Identify which cell holds the provided text, then report its (x, y) central coordinate. 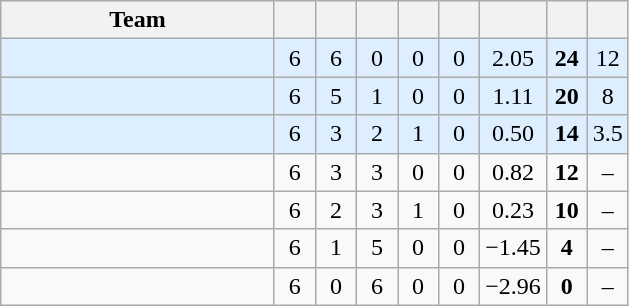
24 (566, 58)
0.23 (514, 210)
−1.45 (514, 248)
4 (566, 248)
20 (566, 96)
1.11 (514, 96)
2.05 (514, 58)
10 (566, 210)
−2.96 (514, 286)
3.5 (608, 134)
0.82 (514, 172)
Team (138, 20)
8 (608, 96)
0.50 (514, 134)
14 (566, 134)
